Capture the cell that displays the provided text and extract its [x, y] central coordinate. 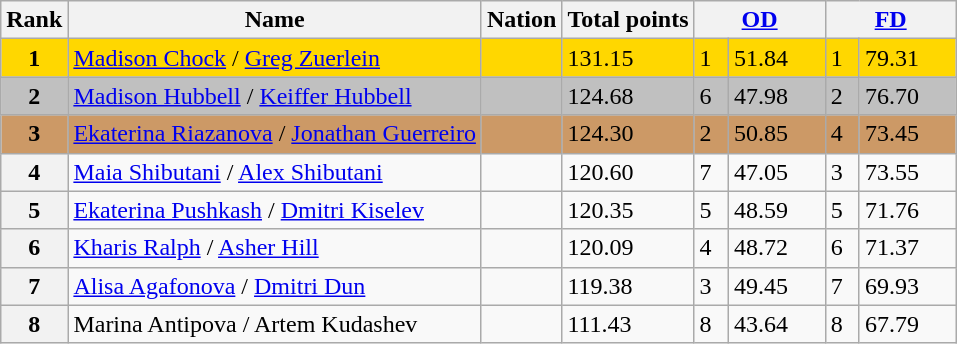
Kharis Ralph / Asher Hill [275, 248]
124.68 [628, 96]
71.76 [908, 210]
119.38 [628, 286]
124.30 [628, 134]
47.05 [776, 172]
48.59 [776, 210]
73.55 [908, 172]
43.64 [776, 324]
Rank [34, 20]
79.31 [908, 58]
48.72 [776, 248]
47.98 [776, 96]
OD [760, 20]
111.43 [628, 324]
120.60 [628, 172]
Marina Antipova / Artem Kudashev [275, 324]
76.70 [908, 96]
Ekaterina Riazanova / Jonathan Guerreiro [275, 134]
120.35 [628, 210]
Name [275, 20]
Total points [628, 20]
51.84 [776, 58]
71.37 [908, 248]
Alisa Agafonova / Dmitri Dun [275, 286]
49.45 [776, 286]
50.85 [776, 134]
Maia Shibutani / Alex Shibutani [275, 172]
Madison Hubbell / Keiffer Hubbell [275, 96]
67.79 [908, 324]
Madison Chock / Greg Zuerlein [275, 58]
Nation [521, 20]
FD [890, 20]
120.09 [628, 248]
Ekaterina Pushkash / Dmitri Kiselev [275, 210]
73.45 [908, 134]
131.15 [628, 58]
69.93 [908, 286]
